Search for the cell housing the specified text and yield its (X, Y) center coordinate. 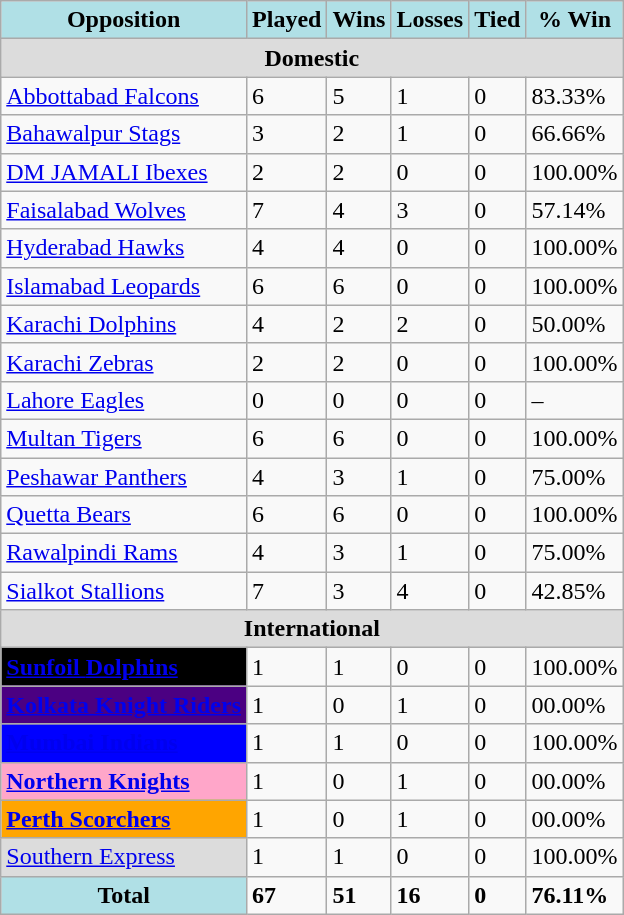
Hyderabad Hawks (124, 248)
Peshawar Panthers (124, 477)
Karachi Zebras (124, 362)
Multan Tigers (124, 438)
51 (359, 895)
42.85% (574, 591)
83.33% (574, 96)
76.11% (574, 895)
57.14% (574, 210)
Islamabad Leopards (124, 286)
Opposition (124, 20)
Bahawalpur Stags (124, 134)
– (574, 400)
Abbottabad Falcons (124, 96)
16 (430, 895)
Quetta Bears (124, 515)
Tied (498, 20)
% Win (574, 20)
Played (287, 20)
DM JAMALI Ibexes (124, 172)
Losses (430, 20)
Sunfoil Dolphins (124, 667)
50.00% (574, 324)
Sialkot Stallions (124, 591)
Wins (359, 20)
Rawalpindi Rams (124, 553)
Perth Scorchers (124, 819)
Kolkata Knight Riders (124, 705)
Mumbai Indians (124, 743)
Lahore Eagles (124, 400)
Domestic (312, 58)
5 (359, 96)
Total (124, 895)
Northern Knights (124, 781)
Southern Express (124, 857)
67 (287, 895)
Karachi Dolphins (124, 324)
Faisalabad Wolves (124, 210)
66.66% (574, 134)
International (312, 629)
